Provide the (x, y) coordinate of the cell's center where the given text is located.  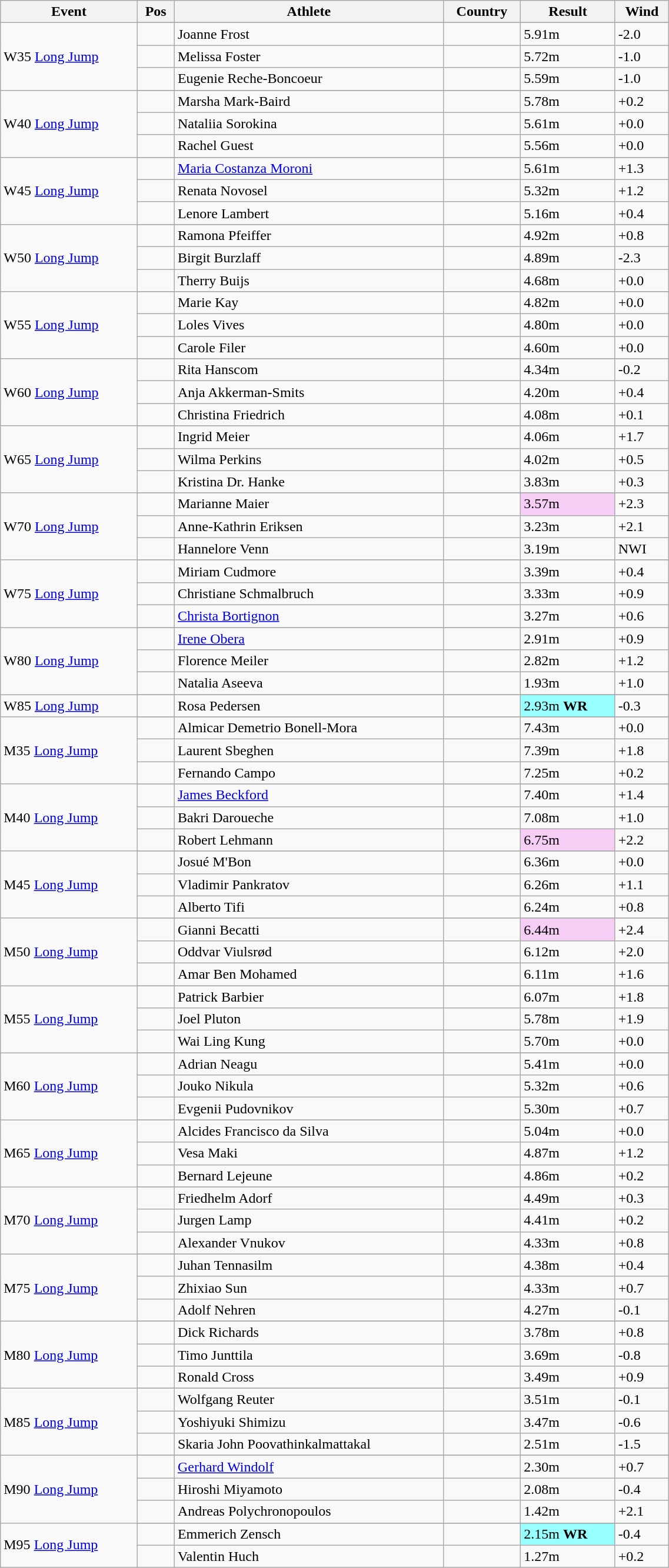
Vesa Maki (308, 1153)
Wolfgang Reuter (308, 1400)
6.11m (568, 974)
James Beckford (308, 795)
4.08m (568, 415)
Renata Novosel (308, 191)
3.39m (568, 571)
Anja Akkerman-Smits (308, 392)
Wai Ling Kung (308, 1042)
Alberto Tifi (308, 907)
4.89m (568, 258)
Ingrid Meier (308, 437)
M80 Long Jump (69, 1355)
+1.3 (642, 168)
Melissa Foster (308, 56)
5.59m (568, 79)
Andreas Polychronopoulos (308, 1512)
Anne-Kathrin Eriksen (308, 526)
Gerhard Windolf (308, 1467)
Marsha Mark-Baird (308, 101)
5.56m (568, 146)
Evgenii Pudovnikov (308, 1109)
+0.1 (642, 415)
7.08m (568, 818)
+2.2 (642, 840)
M75 Long Jump (69, 1287)
W75 Long Jump (69, 593)
Lenore Lambert (308, 213)
M70 Long Jump (69, 1220)
Marianne Maier (308, 504)
2.51m (568, 1444)
3.49m (568, 1377)
Maria Costanza Moroni (308, 168)
4.27m (568, 1310)
Josué M'Bon (308, 862)
4.20m (568, 392)
Ramona Pfeiffer (308, 235)
Ronald Cross (308, 1377)
6.26m (568, 885)
Oddvar Viulsrød (308, 952)
Alcides Francisco da Silva (308, 1131)
Rachel Guest (308, 146)
6.36m (568, 862)
W35 Long Jump (69, 56)
Rita Hanscom (308, 370)
2.08m (568, 1489)
1.27m (568, 1556)
-2.0 (642, 34)
Rosa Pedersen (308, 706)
Athlete (308, 12)
Valentin Huch (308, 1556)
+1.4 (642, 795)
4.80m (568, 325)
NWI (642, 549)
4.41m (568, 1220)
-0.2 (642, 370)
3.51m (568, 1400)
2.91m (568, 638)
Result (568, 12)
-1.5 (642, 1444)
Vladimir Pankratov (308, 885)
1.93m (568, 683)
4.02m (568, 459)
Juhan Tennasilm (308, 1265)
Almicar Demetrio Bonell-Mora (308, 728)
Fernando Campo (308, 773)
Pos (155, 12)
+1.1 (642, 885)
4.87m (568, 1153)
4.60m (568, 348)
Skaria John Poovathinkalmattakal (308, 1444)
Irene Obera (308, 638)
6.24m (568, 907)
M90 Long Jump (69, 1489)
Robert Lehmann (308, 840)
6.75m (568, 840)
+2.0 (642, 952)
Jurgen Lamp (308, 1220)
Alexander Vnukov (308, 1243)
+1.9 (642, 1019)
7.39m (568, 750)
3.83m (568, 482)
Amar Ben Mohamed (308, 974)
Patrick Barbier (308, 997)
+2.4 (642, 929)
Yoshiyuki Shimizu (308, 1422)
2.82m (568, 661)
Jouko Nikula (308, 1086)
Friedhelm Adorf (308, 1198)
Therry Buijs (308, 281)
W55 Long Jump (69, 325)
Gianni Becatti (308, 929)
Bakri Daroueche (308, 818)
4.82m (568, 303)
M65 Long Jump (69, 1153)
Miriam Cudmore (308, 571)
Christiane Schmalbruch (308, 593)
3.78m (568, 1332)
W60 Long Jump (69, 392)
3.57m (568, 504)
W65 Long Jump (69, 459)
W80 Long Jump (69, 660)
4.49m (568, 1198)
Birgit Burzlaff (308, 258)
2.30m (568, 1467)
W50 Long Jump (69, 258)
4.92m (568, 235)
3.23m (568, 526)
+1.7 (642, 437)
W40 Long Jump (69, 124)
Emmerich Zensch (308, 1534)
7.40m (568, 795)
M85 Long Jump (69, 1422)
Bernard Lejeune (308, 1176)
5.41m (568, 1064)
3.33m (568, 593)
Hannelore Venn (308, 549)
6.07m (568, 997)
Wilma Perkins (308, 459)
M50 Long Jump (69, 952)
M35 Long Jump (69, 750)
Event (69, 12)
Zhixiao Sun (308, 1287)
Hiroshi Miyamoto (308, 1489)
4.38m (568, 1265)
M40 Long Jump (69, 818)
-2.3 (642, 258)
M45 Long Jump (69, 885)
2.93m WR (568, 706)
+1.6 (642, 974)
Laurent Sbeghen (308, 750)
6.44m (568, 929)
5.70m (568, 1042)
W85 Long Jump (69, 706)
-0.8 (642, 1355)
Joel Pluton (308, 1019)
5.91m (568, 34)
4.34m (568, 370)
5.72m (568, 56)
Dick Richards (308, 1332)
4.06m (568, 437)
Country (482, 12)
5.30m (568, 1109)
6.12m (568, 952)
-0.3 (642, 706)
7.43m (568, 728)
Adolf Nehren (308, 1310)
1.42m (568, 1512)
Loles Vives (308, 325)
Eugenie Reche-Boncoeur (308, 79)
Adrian Neagu (308, 1064)
7.25m (568, 773)
3.27m (568, 616)
4.68m (568, 281)
3.69m (568, 1355)
-0.6 (642, 1422)
Christa Bortignon (308, 616)
2.15m WR (568, 1534)
3.47m (568, 1422)
Kristina Dr. Hanke (308, 482)
Joanne Frost (308, 34)
M55 Long Jump (69, 1019)
Carole Filer (308, 348)
Natalia Aseeva (308, 683)
4.86m (568, 1176)
Nataliia Sorokina (308, 124)
+2.3 (642, 504)
5.04m (568, 1131)
M60 Long Jump (69, 1086)
M95 Long Jump (69, 1545)
Marie Kay (308, 303)
Christina Friedrich (308, 415)
Florence Meiler (308, 661)
W70 Long Jump (69, 526)
Wind (642, 12)
W45 Long Jump (69, 191)
+0.5 (642, 459)
Timo Junttila (308, 1355)
5.16m (568, 213)
3.19m (568, 549)
